Pinpoint the cell where the given text exists, returning its (X, Y) midpoint coordinate. 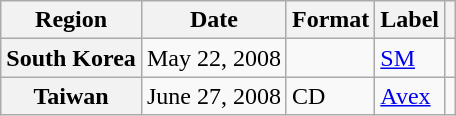
Avex (410, 96)
Taiwan (72, 96)
May 22, 2008 (214, 58)
June 27, 2008 (214, 96)
SM (410, 58)
Date (214, 20)
Format (330, 20)
Label (410, 20)
South Korea (72, 58)
Region (72, 20)
CD (330, 96)
